Scan for the cell matching the given text and deliver its (X, Y) coordinate at center. 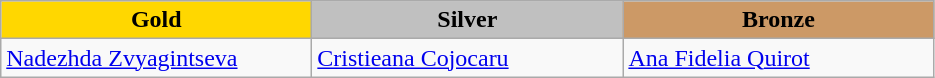
Nadezhda Zvyagintseva (156, 58)
Ana Fidelia Quirot (778, 58)
Bronze (778, 20)
Cristieana Cojocaru (468, 58)
Gold (156, 20)
Silver (468, 20)
